Pinpoint the cell where the given text exists, returning its (X, Y) midpoint coordinate. 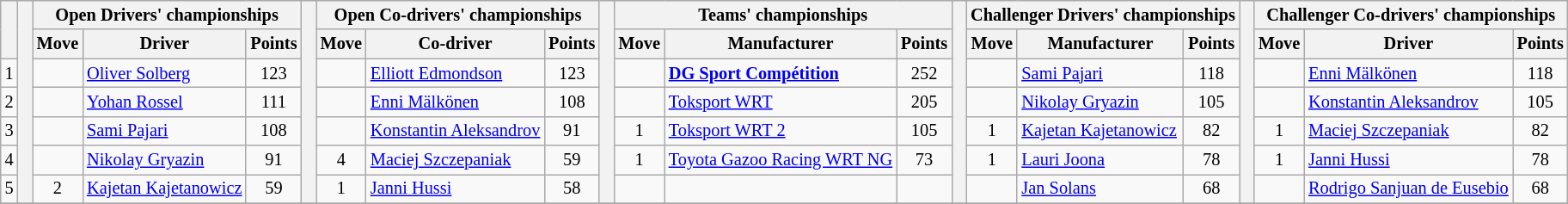
Co-driver (456, 44)
73 (924, 160)
111 (273, 102)
5 (9, 189)
Open Co-drivers' championships (458, 15)
58 (572, 189)
Toyota Gazoo Racing WRT NG (781, 160)
3 (9, 131)
Rodrigo Sanjuan de Eusebio (1408, 189)
Elliott Edmondson (456, 73)
205 (924, 102)
Oliver Solberg (164, 73)
Toksport WRT (781, 102)
Toksport WRT 2 (781, 131)
Challenger Co-drivers' championships (1412, 15)
Jan Solans (1100, 189)
Open Drivers' championships (167, 15)
DG Sport Compétition (781, 73)
252 (924, 73)
Yohan Rossel (164, 102)
Lauri Joona (1100, 160)
Teams' championships (782, 15)
Challenger Drivers' championships (1102, 15)
